Determine the (x, y) coordinate at the center of the cell enclosing the given text.  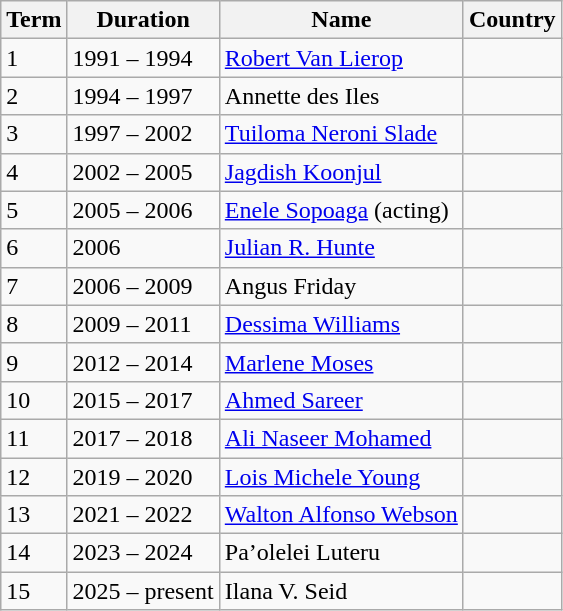
Jagdish Koonjul (341, 172)
Country (512, 20)
Lois Michele Young (341, 477)
2005 – 2006 (143, 210)
6 (34, 248)
1991 – 1994 (143, 58)
2021 – 2022 (143, 515)
15 (34, 591)
Pa’olelei Luteru (341, 553)
Term (34, 20)
8 (34, 324)
2023 – 2024 (143, 553)
Ali Naseer Mohamed (341, 438)
2012 – 2014 (143, 362)
2006 (143, 248)
Robert Van Lierop (341, 58)
Angus Friday (341, 286)
Dessima Williams (341, 324)
2015 – 2017 (143, 400)
4 (34, 172)
2009 – 2011 (143, 324)
2006 – 2009 (143, 286)
13 (34, 515)
2025 – present (143, 591)
14 (34, 553)
Name (341, 20)
Tuiloma Neroni Slade (341, 134)
Enele Sopoaga (acting) (341, 210)
Walton Alfonso Webson (341, 515)
10 (34, 400)
2019 – 2020 (143, 477)
1 (34, 58)
1994 – 1997 (143, 96)
7 (34, 286)
9 (34, 362)
5 (34, 210)
Ahmed Sareer (341, 400)
2002 – 2005 (143, 172)
11 (34, 438)
2017 – 2018 (143, 438)
12 (34, 477)
Marlene Moses (341, 362)
Ilana V. Seid (341, 591)
2 (34, 96)
3 (34, 134)
Julian R. Hunte (341, 248)
1997 – 2002 (143, 134)
Duration (143, 20)
Annette des Iles (341, 96)
